Scan for the cell matching the given text and deliver its (x, y) coordinate at center. 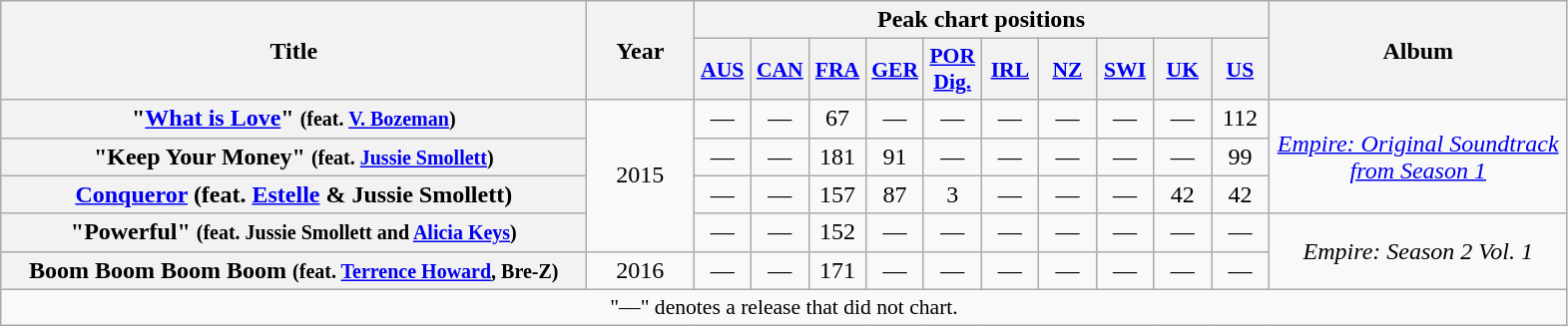
2016 (641, 270)
Year (641, 50)
Album (1417, 50)
UK (1183, 70)
AUS (723, 70)
"—" denotes a release that did not chart. (784, 307)
PORDig. (952, 70)
Peak chart positions (981, 20)
Empire: Season 2 Vol. 1 (1417, 251)
3 (952, 194)
US (1241, 70)
"Powerful" (feat. Jussie Smollett and Alicia Keys) (293, 232)
"What is Love" (feat. V. Bozeman) (293, 119)
181 (837, 157)
Title (293, 50)
IRL (1010, 70)
99 (1241, 157)
67 (837, 119)
171 (837, 270)
Conqueror (feat. Estelle & Jussie Smollett) (293, 194)
112 (1241, 119)
Boom Boom Boom Boom (feat. Terrence Howard, Bre-Z) (293, 270)
CAN (781, 70)
SWI (1125, 70)
GER (895, 70)
2015 (641, 175)
NZ (1068, 70)
157 (837, 194)
87 (895, 194)
Empire: Original Soundtrack from Season 1 (1417, 157)
FRA (837, 70)
152 (837, 232)
"Keep Your Money" (feat. Jussie Smollett) (293, 157)
91 (895, 157)
